Locate the cell with the specified text and output its (x, y) center coordinate. 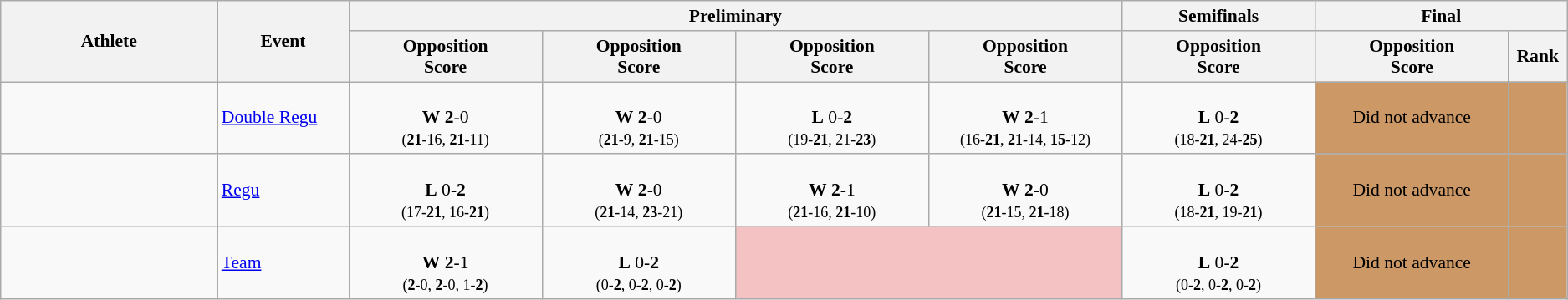
W 2-0 (21-9, 21-15) (639, 119)
Event (283, 42)
W 2-1 (16-21, 21-14, 15-12) (1025, 119)
W 2-0 (21-15, 21-18) (1025, 191)
L 0-2 (17-21, 16-21) (445, 191)
Regu (283, 191)
Team (283, 262)
W 2-1 (2-0, 2-0, 1-2) (445, 262)
L 0-2 (18-21, 19-21) (1219, 191)
W 2-1 (21-16, 21-10) (831, 191)
L 0-2 (19-21, 21-23) (831, 119)
W 2-0 (21-14, 23-21) (639, 191)
Rank (1538, 57)
Final (1442, 16)
Athlete (109, 42)
Preliminary (735, 16)
Semifinals (1219, 16)
W 2-0 (21-16, 21-11) (445, 119)
Double Regu (283, 119)
L 0-2 (18-21, 24-25) (1219, 119)
